For the text-containing cell, return its midpoint in (x, y) coordinate format. 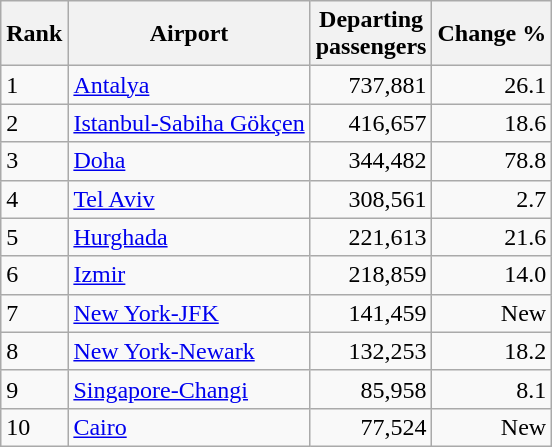
132,253 (371, 351)
Change % (492, 34)
New York-JFK (189, 313)
221,613 (371, 237)
Rank (34, 34)
737,881 (371, 85)
Departingpassengers (371, 34)
Tel Aviv (189, 199)
Airport (189, 34)
Singapore-Changi (189, 389)
Doha (189, 161)
3 (34, 161)
New York-Newark (189, 351)
9 (34, 389)
Izmir (189, 275)
Istanbul-Sabiha Gökçen (189, 123)
5 (34, 237)
Cairo (189, 427)
10 (34, 427)
2.7 (492, 199)
4 (34, 199)
Hurghada (189, 237)
1 (34, 85)
416,657 (371, 123)
2 (34, 123)
77,524 (371, 427)
8 (34, 351)
218,859 (371, 275)
18.2 (492, 351)
6 (34, 275)
Antalya (189, 85)
78.8 (492, 161)
21.6 (492, 237)
344,482 (371, 161)
18.6 (492, 123)
85,958 (371, 389)
141,459 (371, 313)
8.1 (492, 389)
14.0 (492, 275)
26.1 (492, 85)
308,561 (371, 199)
7 (34, 313)
